Identify which cell holds the provided text, then report its [x, y] central coordinate. 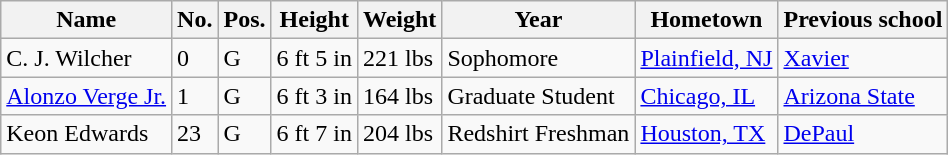
Previous school [863, 20]
DePaul [863, 134]
23 [195, 134]
Graduate Student [538, 96]
Sophomore [538, 58]
Alonzo Verge Jr. [86, 96]
Year [538, 20]
Xavier [863, 58]
6 ft 3 in [314, 96]
C. J. Wilcher [86, 58]
0 [195, 58]
Weight [399, 20]
6 ft 7 in [314, 134]
Hometown [706, 20]
Arizona State [863, 96]
Houston, TX [706, 134]
Height [314, 20]
6 ft 5 in [314, 58]
No. [195, 20]
204 lbs [399, 134]
Chicago, IL [706, 96]
164 lbs [399, 96]
Redshirt Freshman [538, 134]
Keon Edwards [86, 134]
1 [195, 96]
Pos. [244, 20]
221 lbs [399, 58]
Name [86, 20]
Plainfield, NJ [706, 58]
